Provide the [X, Y] coordinate of the cell's center where the given text is located.  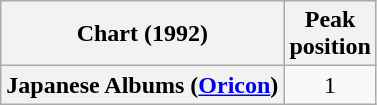
Peak position [330, 34]
Japanese Albums (Oricon) [142, 85]
1 [330, 85]
Chart (1992) [142, 34]
